Determine the (x, y) coordinate at the center of the cell enclosing the given text.  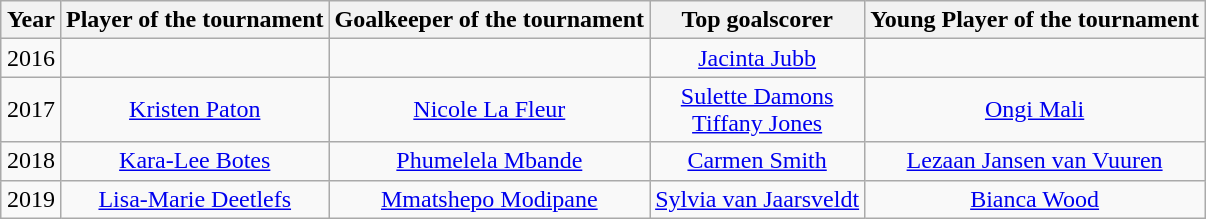
Lezaan Jansen van Vuuren (1035, 161)
Jacinta Jubb (758, 58)
Goalkeeper of the tournament (490, 20)
Player of the tournament (194, 20)
Carmen Smith (758, 161)
Bianca Wood (1035, 199)
Top goalscorer (758, 20)
2016 (30, 58)
Ongi Mali (1035, 110)
2017 (30, 110)
2018 (30, 161)
Nicole La Fleur (490, 110)
Phumelela Mbande (490, 161)
Year (30, 20)
Sylvia van Jaarsveldt (758, 199)
Sulette Damons Tiffany Jones (758, 110)
Lisa-Marie Deetlefs (194, 199)
Kristen Paton (194, 110)
Kara-Lee Botes (194, 161)
Young Player of the tournament (1035, 20)
2019 (30, 199)
Mmatshepo Modipane (490, 199)
